Locate the cell with the specified text and output its [x, y] center coordinate. 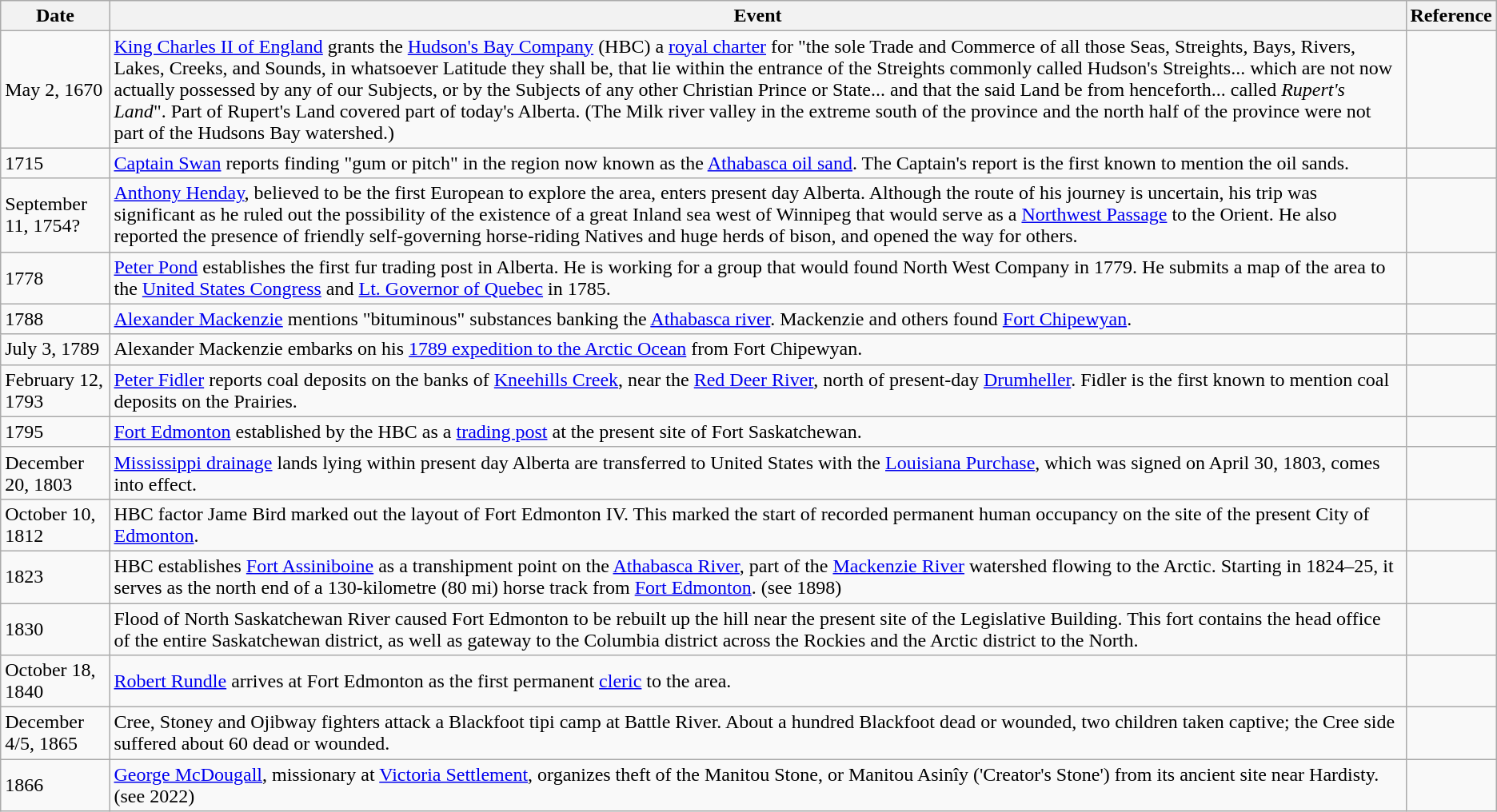
December 20, 1803 [55, 473]
December 4/5, 1865 [55, 734]
February 12, 1793 [55, 390]
1715 [55, 163]
1788 [55, 319]
1866 [55, 785]
1795 [55, 432]
Alexander Mackenzie mentions "bituminous" substances banking the Athabasca river. Mackenzie and others found Fort Chipewyan. [758, 319]
Alexander Mackenzie embarks on his 1789 expedition to the Arctic Ocean from Fort Chipewyan. [758, 349]
1778 [55, 278]
1830 [55, 628]
September 11, 1754? [55, 215]
July 3, 1789 [55, 349]
Fort Edmonton established by the HBC as a trading post at the present site of Fort Saskatchewan. [758, 432]
Event [758, 16]
Reference [1451, 16]
October 18, 1840 [55, 681]
Robert Rundle arrives at Fort Edmonton as the first permanent cleric to the area. [758, 681]
October 10, 1812 [55, 524]
Date [55, 16]
1823 [55, 577]
May 2, 1670 [55, 90]
